For the text-containing cell, return its midpoint in [x, y] coordinate format. 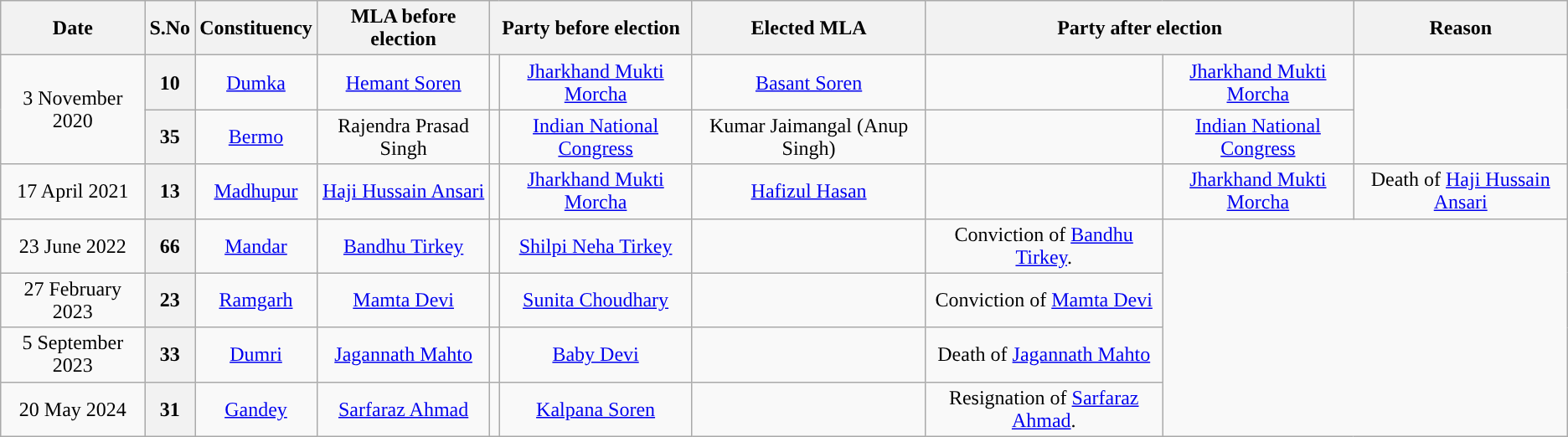
27 February 2023 [73, 300]
Kalpana Soren [596, 409]
23 [170, 300]
Baby Devi [596, 355]
Resignation of Sarfaraz Ahmad. [1044, 409]
MLA before election [404, 28]
31 [170, 409]
Constituency [256, 28]
Conviction of Mamta Devi [1044, 300]
Dumri [256, 355]
Hemant Soren [404, 82]
Bandhu Tirkey [404, 246]
Hafizul Hasan [809, 191]
Jagannath Mahto [404, 355]
Shilpi Neha Tirkey [596, 246]
13 [170, 191]
Elected MLA [809, 28]
Bermo [256, 137]
Haji Hussain Ansari [404, 191]
17 April 2021 [73, 191]
Rajendra Prasad Singh [404, 137]
Date [73, 28]
66 [170, 246]
10 [170, 82]
Gandey [256, 409]
S.No [170, 28]
Basant Soren [809, 82]
Party before election [591, 28]
Reason [1461, 28]
Sarfaraz Ahmad [404, 409]
20 May 2024 [73, 409]
33 [170, 355]
35 [170, 137]
Mamta Devi [404, 300]
Sunita Choudhary [596, 300]
Ramgarh [256, 300]
Madhupur [256, 191]
Conviction of Bandhu Tirkey. [1044, 246]
5 September 2023 [73, 355]
Death of Jagannath Mahto [1044, 355]
Death of Haji Hussain Ansari [1461, 191]
Dumka [256, 82]
Party after election [1139, 28]
3 November 2020 [73, 110]
Mandar [256, 246]
Kumar Jaimangal (Anup Singh) [809, 137]
23 June 2022 [73, 246]
